Output the (x, y) coordinate of the center of the cell containing the given text.  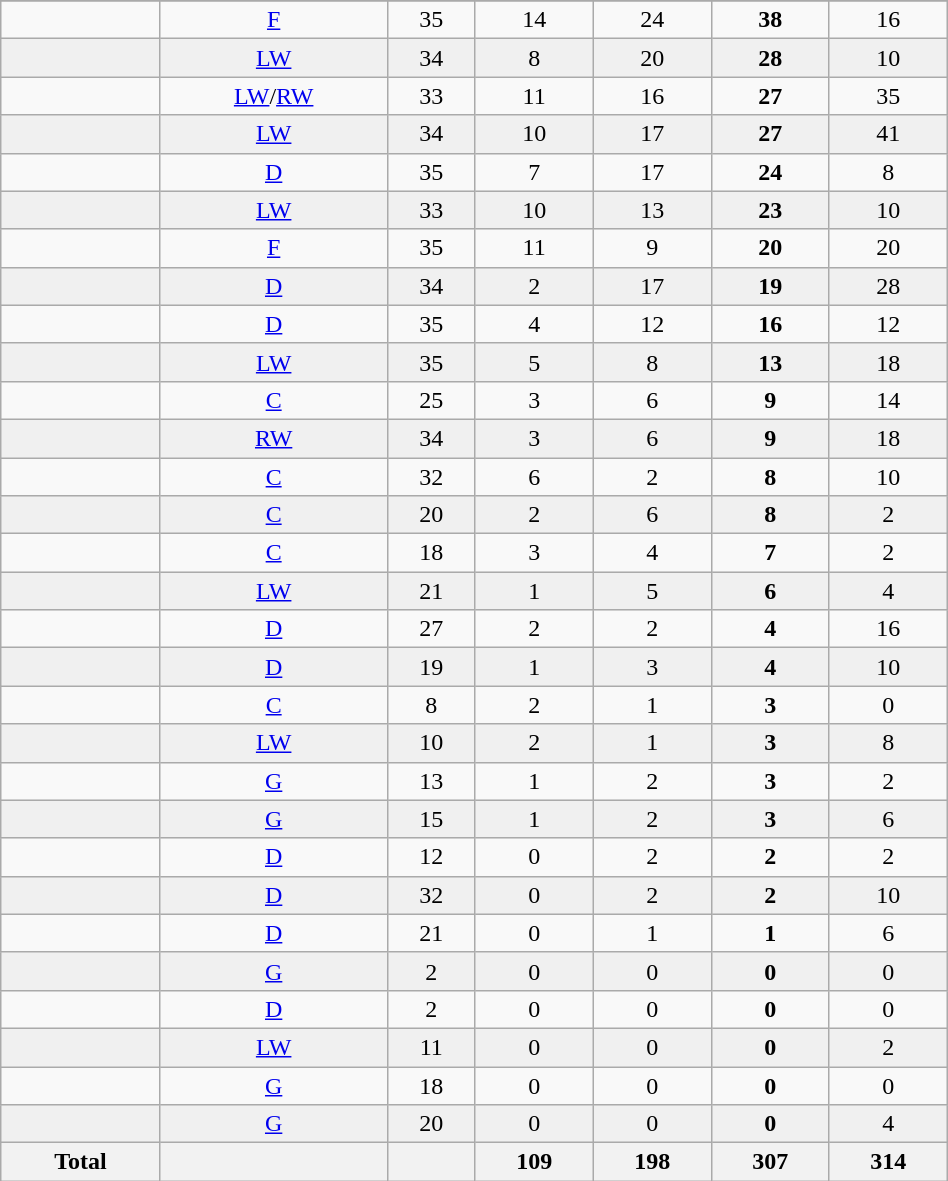
198 (652, 1162)
109 (534, 1162)
307 (770, 1162)
LW/RW (274, 96)
15 (431, 819)
38 (770, 20)
314 (888, 1162)
25 (431, 400)
Total (80, 1162)
RW (274, 438)
23 (770, 210)
41 (888, 134)
